Scan for the cell matching the given text and deliver its (x, y) coordinate at center. 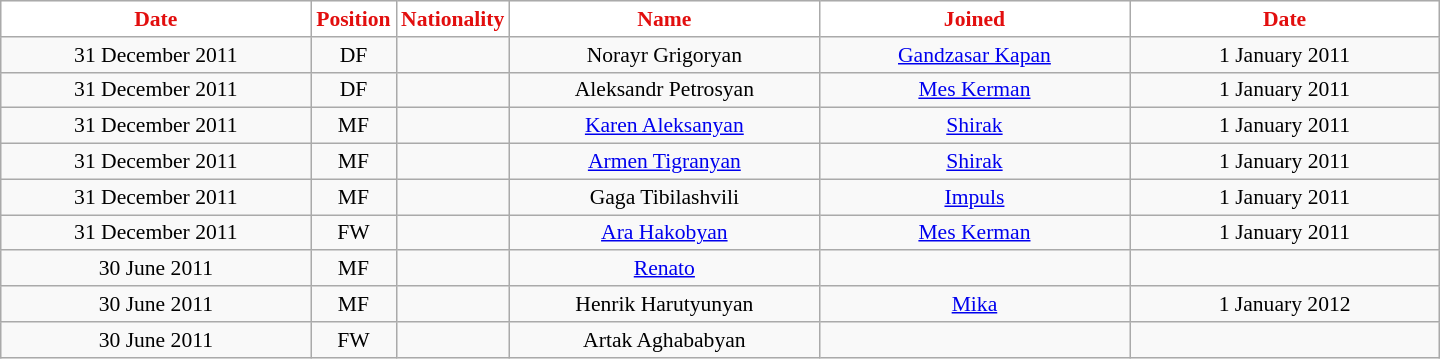
1 January 2012 (1285, 304)
Armen Tigranyan (664, 162)
Renato (664, 269)
Artak Aghababyan (664, 340)
Mika (974, 304)
Name (664, 19)
Henrik Harutyunyan (664, 304)
Gandzasar Kapan (974, 55)
Joined (974, 19)
Gaga Tibilashvili (664, 197)
Aleksandr Petrosyan (664, 90)
Karen Aleksanyan (664, 126)
Ara Hakobyan (664, 233)
Impuls (974, 197)
Nationality (452, 19)
Norayr Grigoryan (664, 55)
Position (354, 19)
